Capture the cell that displays the provided text and extract its [x, y] central coordinate. 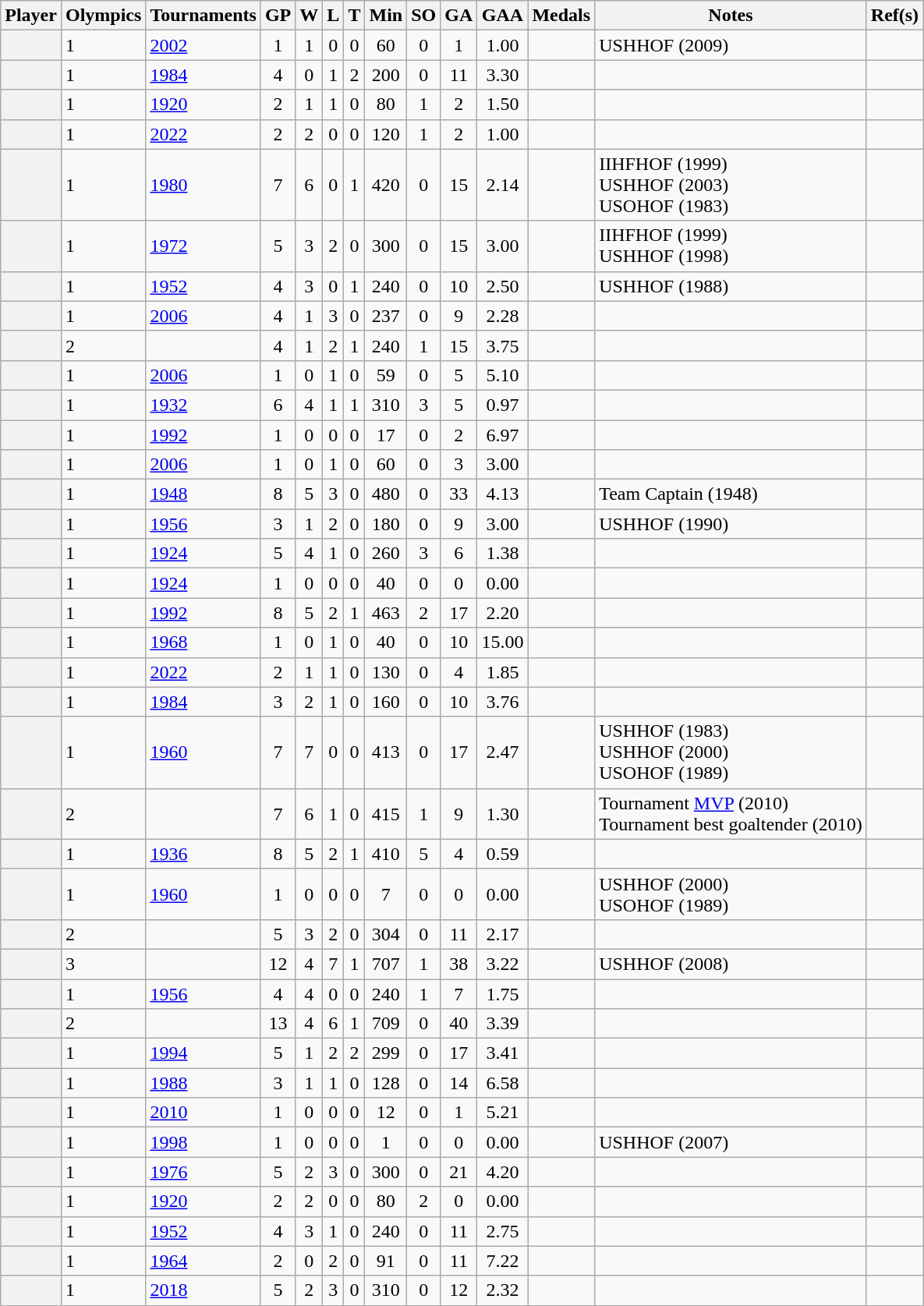
91 [386, 1261]
USHHOF (1990) [731, 524]
130 [386, 672]
3.30 [502, 75]
1.75 [502, 994]
1994 [204, 1053]
709 [386, 1024]
410 [386, 854]
2.47 [502, 752]
4.20 [502, 1172]
T [354, 16]
USHHOF (2000)USOHOF (1989) [731, 894]
3.76 [502, 702]
128 [386, 1083]
0.59 [502, 854]
0.97 [502, 405]
1988 [204, 1083]
4.13 [502, 494]
GP [278, 16]
160 [386, 702]
38 [458, 964]
Tournaments [204, 16]
Min [386, 16]
L [334, 16]
1.50 [502, 104]
USHHOF (2008) [731, 964]
1.38 [502, 554]
Olympics [103, 16]
3.39 [502, 1024]
2.75 [502, 1231]
120 [386, 134]
5.10 [502, 375]
USHHOF (1988) [731, 286]
USHHOF (1983)USHHOF (2000)USOHOF (1989) [731, 752]
180 [386, 524]
304 [386, 934]
2.14 [502, 185]
413 [386, 752]
IIHFHOF (1999)USHHOF (2003)USOHOF (1983) [731, 185]
1980 [204, 185]
1.30 [502, 814]
1976 [204, 1172]
GA [458, 16]
Player [31, 16]
13 [278, 1024]
1948 [204, 494]
3.22 [502, 964]
IIHFHOF (1999)USHHOF (1998) [731, 246]
GAA [502, 16]
260 [386, 554]
1932 [204, 405]
21 [458, 1172]
2.20 [502, 613]
15.00 [502, 642]
USHHOF (2009) [731, 45]
14 [458, 1083]
237 [386, 316]
6.58 [502, 1083]
1968 [204, 642]
1964 [204, 1261]
W [309, 16]
7.22 [502, 1261]
2018 [204, 1290]
Medals [561, 16]
Ref(s) [894, 16]
2.17 [502, 934]
2.28 [502, 316]
59 [386, 375]
Tournament MVP (2010)Tournament best goaltender (2010) [731, 814]
3.75 [502, 345]
6.97 [502, 434]
480 [386, 494]
33 [458, 494]
USHHOF (2007) [731, 1142]
463 [386, 613]
707 [386, 964]
Notes [731, 16]
415 [386, 814]
5.21 [502, 1113]
2002 [204, 45]
200 [386, 75]
1972 [204, 246]
1936 [204, 854]
299 [386, 1053]
420 [386, 185]
3.41 [502, 1053]
SO [424, 16]
1998 [204, 1142]
2010 [204, 1113]
2.32 [502, 1290]
Team Captain (1948) [731, 494]
1.85 [502, 672]
2.50 [502, 286]
